Search for the cell housing the specified text and yield its (x, y) center coordinate. 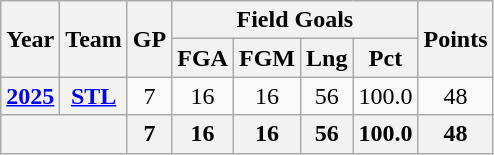
FGM (266, 58)
Team (94, 39)
2025 (30, 96)
Year (30, 39)
STL (94, 96)
Field Goals (295, 20)
Pct (386, 58)
FGA (203, 58)
Lng (327, 58)
Points (456, 39)
GP (149, 39)
